Find where the given text appears and provide that cell's center as (x, y) coordinate. 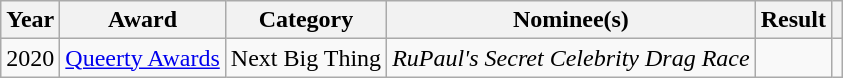
Award (142, 20)
Result (793, 20)
Next Big Thing (306, 58)
2020 (30, 58)
Queerty Awards (142, 58)
Nominee(s) (572, 20)
RuPaul's Secret Celebrity Drag Race (572, 58)
Category (306, 20)
Year (30, 20)
